Find where the given text appears and provide that cell's center as (x, y) coordinate. 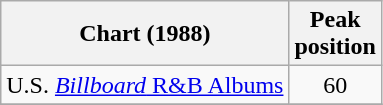
Chart (1988) (145, 34)
U.S. Billboard R&B Albums (145, 85)
Peakposition (335, 34)
60 (335, 85)
